Extract the [x, y] coordinate from the center of the cell holding the provided text.  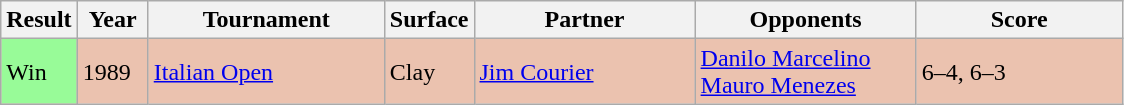
Partner [584, 20]
Surface [429, 20]
1989 [112, 72]
6–4, 6–3 [1019, 72]
Italian Open [266, 72]
Opponents [806, 20]
Danilo Marcelino Mauro Menezes [806, 72]
Tournament [266, 20]
Score [1019, 20]
Clay [429, 72]
Jim Courier [584, 72]
Win [39, 72]
Year [112, 20]
Result [39, 20]
